Scan for the cell matching the given text and deliver its [X, Y] coordinate at center. 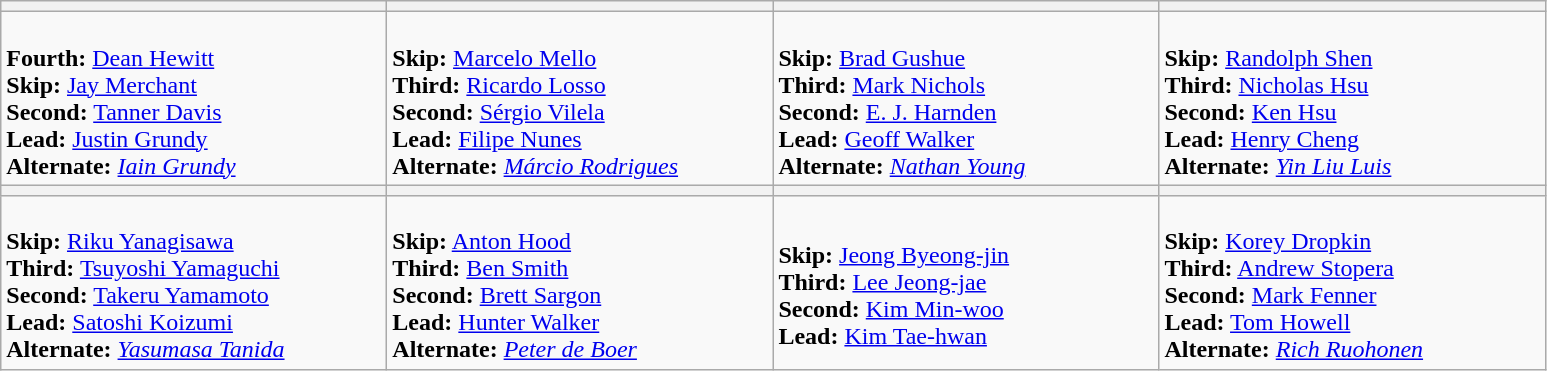
Skip: Anton Hood Third: Ben Smith Second: Brett Sargon Lead: Hunter Walker Alternate: Peter de Boer [580, 282]
Skip: Brad Gushue Third: Mark Nichols Second: E. J. Harnden Lead: Geoff Walker Alternate: Nathan Young [966, 98]
Skip: Korey Dropkin Third: Andrew Stopera Second: Mark Fenner Lead: Tom Howell Alternate: Rich Ruohonen [1352, 282]
Skip: Jeong Byeong-jin Third: Lee Jeong-jae Second: Kim Min-woo Lead: Kim Tae-hwan [966, 282]
Skip: Randolph Shen Third: Nicholas Hsu Second: Ken Hsu Lead: Henry Cheng Alternate: Yin Liu Luis [1352, 98]
Skip: Marcelo Mello Third: Ricardo Losso Second: Sérgio Vilela Lead: Filipe Nunes Alternate: Márcio Rodrigues [580, 98]
Skip: Riku Yanagisawa Third: Tsuyoshi Yamaguchi Second: Takeru Yamamoto Lead: Satoshi Koizumi Alternate: Yasumasa Tanida [194, 282]
Fourth: Dean Hewitt Skip: Jay Merchant Second: Tanner Davis Lead: Justin Grundy Alternate: Iain Grundy [194, 98]
